Pinpoint the cell where the given text exists, returning its [X, Y] midpoint coordinate. 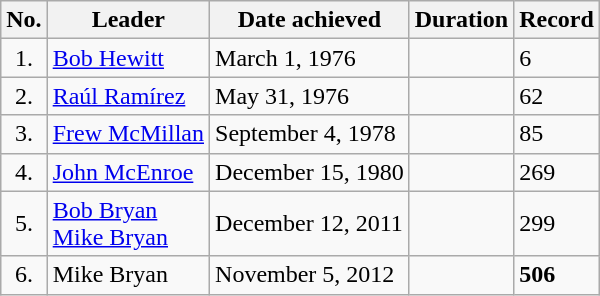
299 [557, 224]
62 [557, 96]
September 4, 1978 [310, 134]
Duration [461, 20]
269 [557, 172]
3. [24, 134]
Raúl Ramírez [128, 96]
Date achieved [310, 20]
4. [24, 172]
November 5, 2012 [310, 275]
85 [557, 134]
6. [24, 275]
Frew McMillan [128, 134]
March 1, 1976 [310, 58]
May 31, 1976 [310, 96]
December 12, 2011 [310, 224]
Bob Hewitt [128, 58]
Record [557, 20]
6 [557, 58]
No. [24, 20]
John McEnroe [128, 172]
1. [24, 58]
5. [24, 224]
December 15, 1980 [310, 172]
Mike Bryan [128, 275]
506 [557, 275]
Bob Bryan Mike Bryan [128, 224]
Leader [128, 20]
2. [24, 96]
